Search for the cell housing the specified text and yield its (x, y) center coordinate. 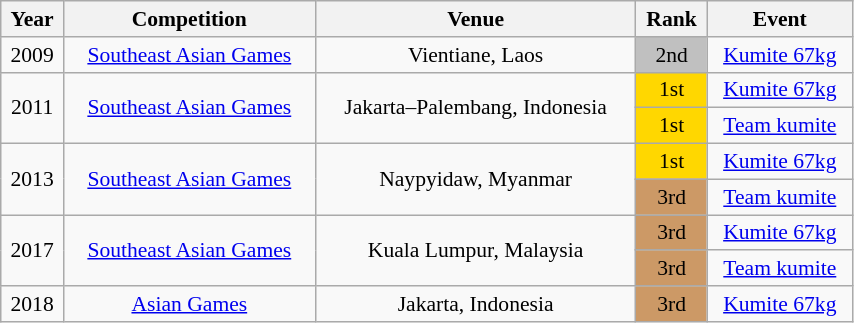
2nd (672, 55)
Jakarta, Indonesia (476, 304)
Rank (672, 19)
Vientiane, Laos (476, 55)
2017 (32, 250)
Asian Games (189, 304)
Naypyidaw, Myanmar (476, 180)
Competition (189, 19)
Year (32, 19)
2011 (32, 108)
Jakarta–Palembang, Indonesia (476, 108)
Event (780, 19)
2009 (32, 55)
Kuala Lumpur, Malaysia (476, 250)
Venue (476, 19)
2018 (32, 304)
2013 (32, 180)
